Determine the (X, Y) coordinate at the center of the cell enclosing the given text.  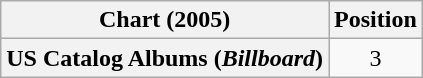
3 (376, 58)
Position (376, 20)
Chart (2005) (165, 20)
US Catalog Albums (Billboard) (165, 58)
